Return the [x, y] coordinate for the center point of the cell that contains the specified text.  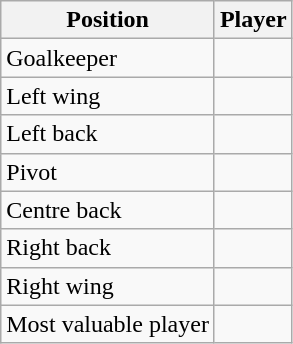
Centre back [108, 210]
Left back [108, 134]
Position [108, 20]
Right wing [108, 286]
Player [253, 20]
Goalkeeper [108, 58]
Left wing [108, 96]
Most valuable player [108, 324]
Right back [108, 248]
Pivot [108, 172]
